Output the [X, Y] coordinate of the center of the cell containing the given text.  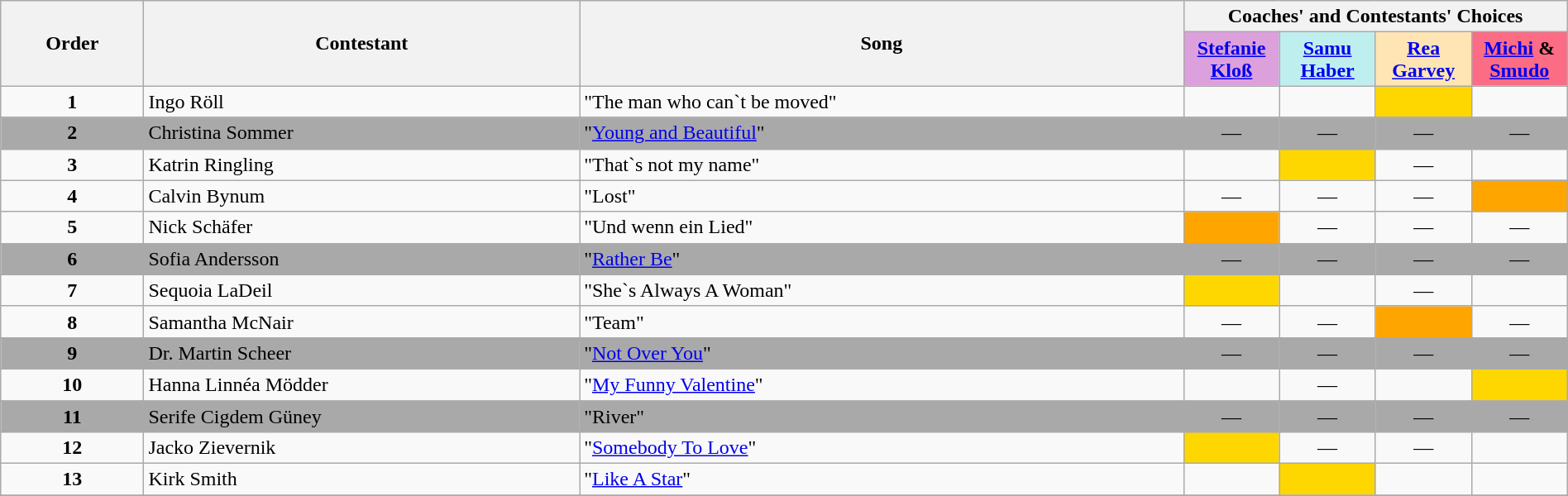
"Team" [882, 322]
Christina Sommer [362, 133]
"My Funny Valentine" [882, 384]
Kirk Smith [362, 479]
1 [73, 102]
Samantha McNair [362, 322]
Order [73, 43]
7 [73, 290]
2 [73, 133]
"Und wenn ein Lied" [882, 227]
13 [73, 479]
"That`s not my name" [882, 165]
Sofia Andersson [362, 259]
Katrin Ringling [362, 165]
Calvin Bynum [362, 196]
5 [73, 227]
Serife Cigdem Güney [362, 416]
Hanna Linnéa Mödder [362, 384]
"She`s Always A Woman" [882, 290]
"Young and Beautiful" [882, 133]
10 [73, 384]
6 [73, 259]
"Rather Be" [882, 259]
"Lost" [882, 196]
Contestant [362, 43]
8 [73, 322]
"The man who can`t be moved" [882, 102]
"Like A Star" [882, 479]
"River" [882, 416]
Samu Haber [1327, 60]
Michi & Smudo [1519, 60]
9 [73, 353]
Stefanie Kloß [1231, 60]
Nick Schäfer [362, 227]
"Somebody To Love" [882, 448]
Sequoia LaDeil [362, 290]
4 [73, 196]
Jacko Zievernik [362, 448]
Rea Garvey [1423, 60]
"Not Over You" [882, 353]
3 [73, 165]
12 [73, 448]
Song [882, 43]
11 [73, 416]
Coaches' and Contestants' Choices [1375, 17]
Dr. Martin Scheer [362, 353]
Ingo Röll [362, 102]
